Locate the cell with the specified text and output its (x, y) center coordinate. 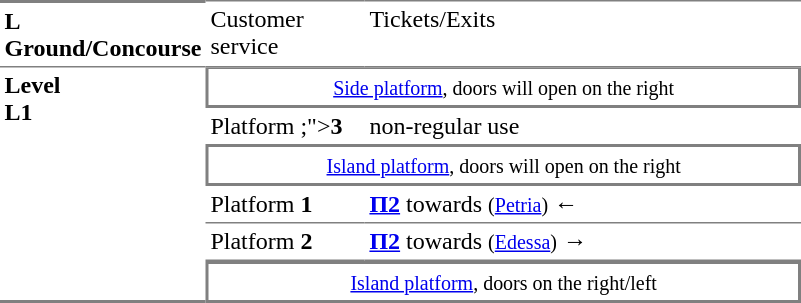
Platform 2 (286, 243)
Customer service (286, 34)
Platform 1 (286, 205)
Tickets/Exits (583, 34)
non-regular use (583, 126)
LGround/Concourse (103, 34)
Platform ;">3 (286, 126)
Π2 towards (Edessa) → (583, 243)
Π2 towards (Petria) ← (583, 205)
